From the cell containing the given text, extract its center point as (x, y) coordinate. 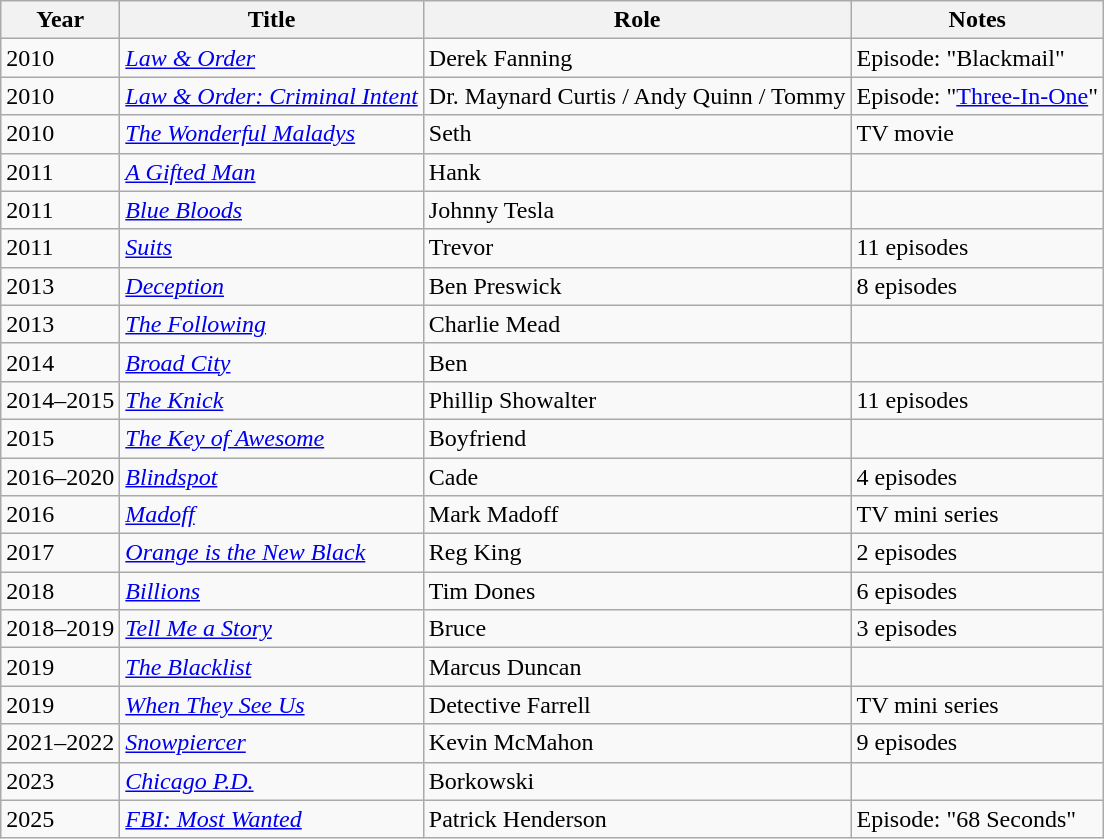
Episode: "68 Seconds" (978, 819)
Borkowski (637, 781)
Hank (637, 172)
When They See Us (272, 705)
Tim Dones (637, 591)
Title (272, 20)
The Following (272, 324)
Orange is the New Black (272, 553)
2025 (60, 819)
Episode: "Three-In-One" (978, 96)
2021–2022 (60, 743)
The Knick (272, 400)
The Key of Awesome (272, 438)
The Blacklist (272, 667)
9 episodes (978, 743)
8 episodes (978, 286)
Ben (637, 362)
Notes (978, 20)
Detective Farrell (637, 705)
Suits (272, 248)
Madoff (272, 515)
Patrick Henderson (637, 819)
2 episodes (978, 553)
2014–2015 (60, 400)
Phillip Showalter (637, 400)
Chicago P.D. (272, 781)
Johnny Tesla (637, 210)
2016 (60, 515)
Trevor (637, 248)
Marcus Duncan (637, 667)
Law & Order (272, 58)
Bruce (637, 629)
2023 (60, 781)
2016–2020 (60, 477)
Blindspot (272, 477)
Broad City (272, 362)
Year (60, 20)
Tell Me a Story (272, 629)
The Wonderful Maladys (272, 134)
Kevin McMahon (637, 743)
2014 (60, 362)
Snowpiercer (272, 743)
6 episodes (978, 591)
4 episodes (978, 477)
Blue Bloods (272, 210)
Mark Madoff (637, 515)
Seth (637, 134)
Reg King (637, 553)
2018 (60, 591)
Ben Preswick (637, 286)
FBI: Most Wanted (272, 819)
3 episodes (978, 629)
Deception (272, 286)
Episode: "Blackmail" (978, 58)
2017 (60, 553)
A Gifted Man (272, 172)
TV movie (978, 134)
Law & Order: Criminal Intent (272, 96)
2018–2019 (60, 629)
Billions (272, 591)
Boyfriend (637, 438)
Derek Fanning (637, 58)
Role (637, 20)
Charlie Mead (637, 324)
Dr. Maynard Curtis / Andy Quinn / Tommy (637, 96)
2015 (60, 438)
Cade (637, 477)
